Return the (X, Y) coordinate for the center point of the cell that contains the specified text.  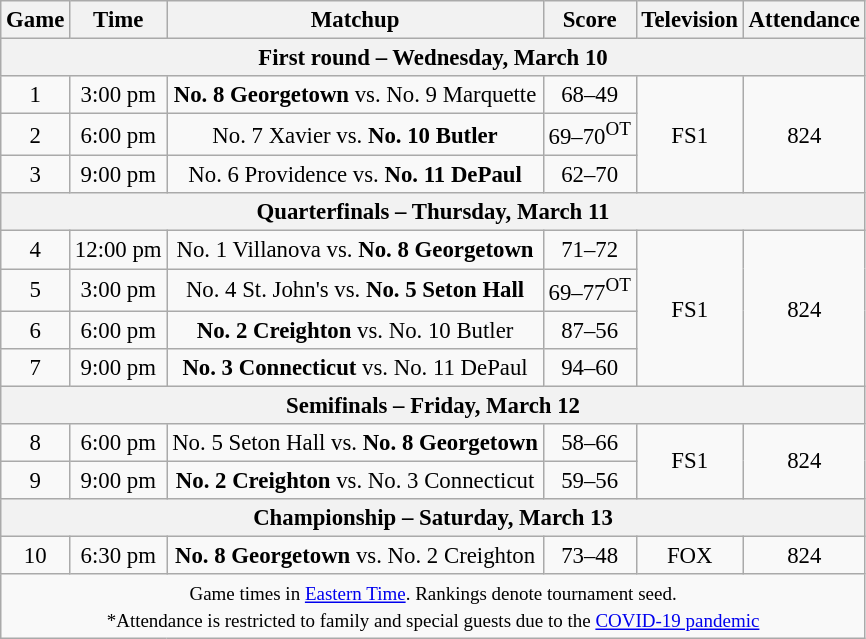
No. 6 Providence vs. No. 11 DePaul (355, 175)
69–70OT (590, 135)
First round – Wednesday, March 10 (434, 58)
No. 2 Creighton vs. No. 3 Connecticut (355, 480)
Quarterfinals – Thursday, March 11 (434, 213)
No. 5 Seton Hall vs. No. 8 Georgetown (355, 443)
Game times in Eastern Time. Rankings denote tournament seed.*Attendance is restricted to family and special guests due to the COVID-19 pandemic (434, 606)
No. 8 Georgetown vs. No. 2 Creighton (355, 555)
12:00 pm (118, 250)
5 (36, 290)
10 (36, 555)
6:30 pm (118, 555)
59–56 (590, 480)
6 (36, 330)
4 (36, 250)
68–49 (590, 95)
Time (118, 20)
1 (36, 95)
2 (36, 135)
7 (36, 367)
No. 4 St. John's vs. No. 5 Seton Hall (355, 290)
73–48 (590, 555)
No. 1 Villanova vs. No. 8 Georgetown (355, 250)
94–60 (590, 367)
9 (36, 480)
Matchup (355, 20)
Championship – Saturday, March 13 (434, 518)
69–77OT (590, 290)
No. 3 Connecticut vs. No. 11 DePaul (355, 367)
8 (36, 443)
Television (690, 20)
Attendance (804, 20)
71–72 (590, 250)
No. 7 Xavier vs. No. 10 Butler (355, 135)
3 (36, 175)
Score (590, 20)
Game (36, 20)
No. 2 Creighton vs. No. 10 Butler (355, 330)
No. 8 Georgetown vs. No. 9 Marquette (355, 95)
62–70 (590, 175)
FOX (690, 555)
87–56 (590, 330)
58–66 (590, 443)
Semifinals – Friday, March 12 (434, 405)
